For the text-containing cell, return its midpoint in (X, Y) coordinate format. 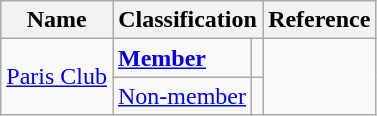
Member (182, 58)
Name (57, 20)
Reference (320, 20)
Paris Club (57, 77)
Non-member (182, 96)
Classification (187, 20)
